Find where the given text appears and provide that cell's center as [x, y] coordinate. 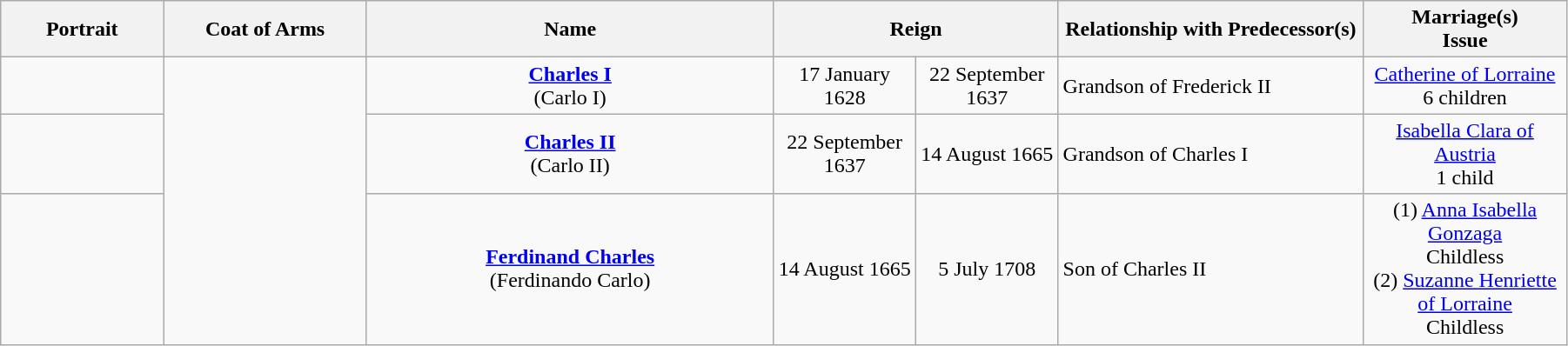
Relationship with Predecessor(s) [1211, 30]
Grandson of Frederick II [1211, 85]
(1) Anna Isabella GonzagaChildless(2) Suzanne Henriette of LorraineChildless [1465, 269]
Grandson of Charles I [1211, 154]
17 January 1628 [845, 85]
Portrait [82, 30]
5 July 1708 [987, 269]
Son of Charles II [1211, 269]
Charles II(Carlo II) [569, 154]
Ferdinand Charles(Ferdinando Carlo) [569, 269]
Isabella Clara of Austria1 child [1465, 154]
Charles I(Carlo I) [569, 85]
Catherine of Lorraine6 children [1465, 85]
Name [569, 30]
Marriage(s)Issue [1465, 30]
Coat of Arms [265, 30]
Reign [915, 30]
